Provide the (X, Y) coordinate of the cell's center where the given text is located.  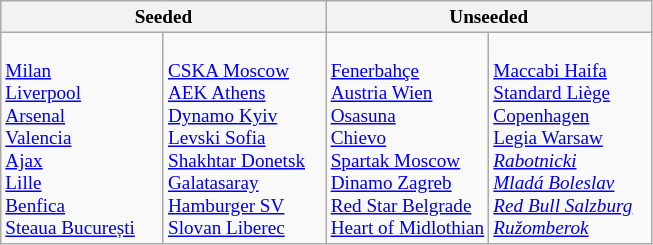
Unseeded (488, 17)
Seeded (164, 17)
Fenerbahçe Austria Wien Osasuna Chievo Spartak Moscow Dinamo Zagreb Red Star Belgrade Heart of Midlothian (408, 138)
Milan Liverpool Arsenal Valencia Ajax Lille Benfica Steaua București (82, 138)
Maccabi Haifa Standard Liège Copenhagen Legia Warsaw Rabotnicki Mladá Boleslav Red Bull Salzburg Ružomberok (570, 138)
CSKA Moscow AEK Athens Dynamo Kyiv Levski Sofia Shakhtar Donetsk Galatasaray Hamburger SV Slovan Liberec (244, 138)
